Output the [X, Y] coordinate of the center of the cell containing the given text.  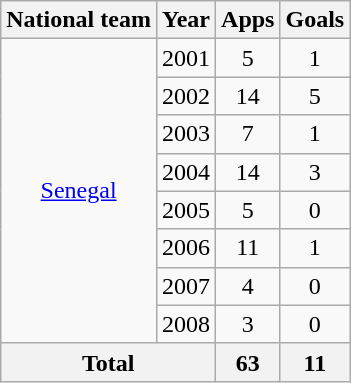
63 [248, 362]
7 [248, 134]
2008 [186, 324]
2006 [186, 248]
Goals [315, 20]
2002 [186, 96]
2003 [186, 134]
Apps [248, 20]
2001 [186, 58]
Year [186, 20]
2005 [186, 210]
Total [108, 362]
National team [79, 20]
4 [248, 286]
Senegal [79, 191]
2007 [186, 286]
2004 [186, 172]
